For the text-containing cell, return its midpoint in [X, Y] coordinate format. 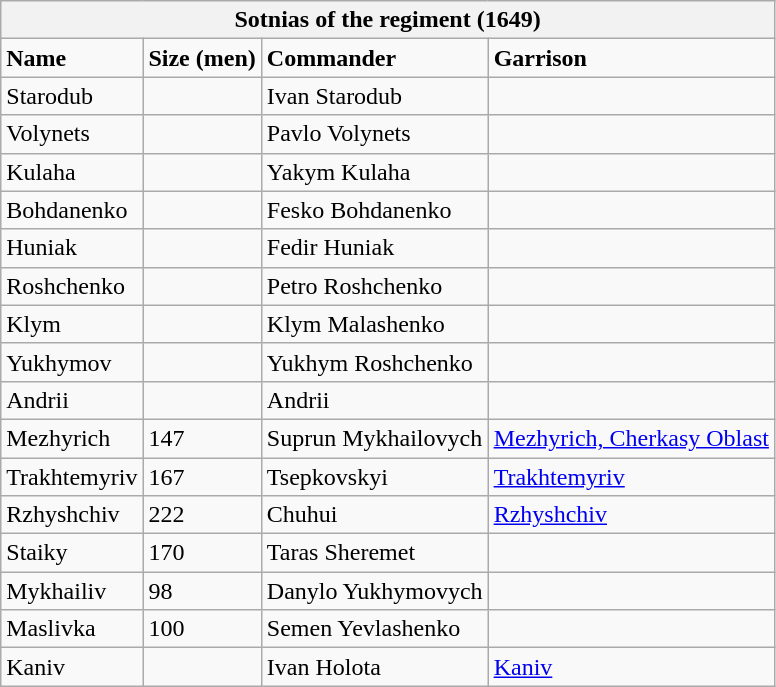
Taras Sheremet [374, 553]
Starodub [72, 96]
Roshchenko [72, 286]
Garrison [631, 58]
Yukhym Roshchenko [374, 362]
Petro Roshchenko [374, 286]
167 [202, 477]
Suprun Mykhailovych [374, 438]
Maslivka [72, 629]
Mezhyrich [72, 438]
Tsepkovskyi [374, 477]
Klym Malashenko [374, 324]
Commander [374, 58]
98 [202, 591]
222 [202, 515]
Klym [72, 324]
Size (men) [202, 58]
Staiky [72, 553]
170 [202, 553]
Ivan Starodub [374, 96]
Yakym Kulaha [374, 172]
Ivan Holota [374, 667]
Chuhui [374, 515]
Pavlo Volynets [374, 134]
Semen Yevlashenko [374, 629]
Yukhymov [72, 362]
Bohdanenko [72, 210]
Volynets [72, 134]
Huniak [72, 248]
147 [202, 438]
Mezhyrich, Cherkasy Oblast [631, 438]
100 [202, 629]
Sotnias of the regiment (1649) [388, 20]
Mykhailiv [72, 591]
Danylo Yukhymovych [374, 591]
Kulaha [72, 172]
Fedir Huniak [374, 248]
Name [72, 58]
Fesko Bohdanenko [374, 210]
